Extract the [x, y] coordinate from the center of the cell holding the provided text.  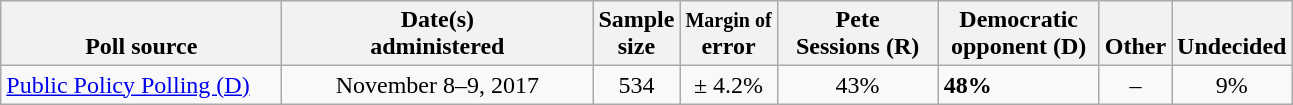
48% [1018, 85]
November 8–9, 2017 [438, 85]
Democraticopponent (D) [1018, 34]
Samplesize [636, 34]
9% [1232, 85]
± 4.2% [728, 85]
534 [636, 85]
Date(s)administered [438, 34]
Public Policy Polling (D) [142, 85]
Poll source [142, 34]
Other [1135, 34]
– [1135, 85]
Margin oferror [728, 34]
PeteSessions (R) [858, 34]
Undecided [1232, 34]
43% [858, 85]
